Return the (X, Y) coordinate for the center point of the cell that contains the specified text.  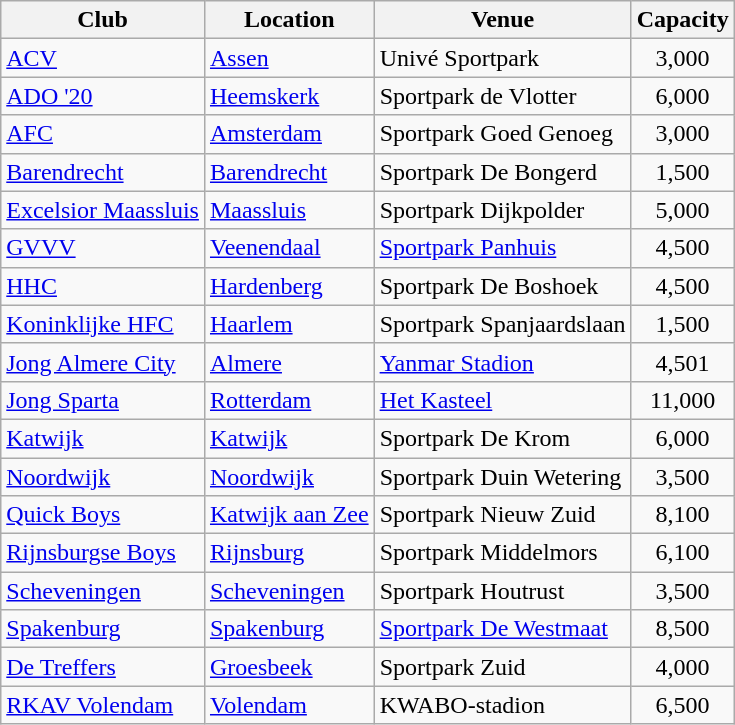
Sportpark Panhuis (502, 248)
Jong Almere City (103, 362)
Yanmar Stadion (502, 362)
Rijnsburgse Boys (103, 553)
ACV (103, 58)
Heemskerk (289, 96)
ADO '20 (103, 96)
8,500 (682, 629)
KWABO-stadion (502, 705)
Katwijk aan Zee (289, 515)
Maassluis (289, 210)
Sportpark de Vlotter (502, 96)
6,500 (682, 705)
RKAV Volendam (103, 705)
Sportpark Duin Wetering (502, 477)
8,100 (682, 515)
Quick Boys (103, 515)
De Treffers (103, 667)
Koninklijke HFC (103, 324)
5,000 (682, 210)
Sportpark Dijkpolder (502, 210)
Sportpark Middelmors (502, 553)
Jong Sparta (103, 400)
Sportpark Goed Genoeg (502, 134)
Assen (289, 58)
Groesbeek (289, 667)
Sportpark De Bongerd (502, 172)
Rotterdam (289, 400)
AFC (103, 134)
Sportpark De Boshoek (502, 286)
Het Kasteel (502, 400)
Univé Sportpark (502, 58)
Venue (502, 20)
6,100 (682, 553)
Almere (289, 362)
Volendam (289, 705)
Excelsior Maassluis (103, 210)
4,000 (682, 667)
Amsterdam (289, 134)
11,000 (682, 400)
Sportpark Zuid (502, 667)
GVVV (103, 248)
Sportpark De Krom (502, 438)
Location (289, 20)
Hardenberg (289, 286)
Rijnsburg (289, 553)
Sportpark Spanjaardslaan (502, 324)
4,501 (682, 362)
Sportpark Nieuw Zuid (502, 515)
Sportpark Houtrust (502, 591)
HHC (103, 286)
Club (103, 20)
Haarlem (289, 324)
Veenendaal (289, 248)
Capacity (682, 20)
Sportpark De Westmaat (502, 629)
